Find where the given text appears and provide that cell's center as [X, Y] coordinate. 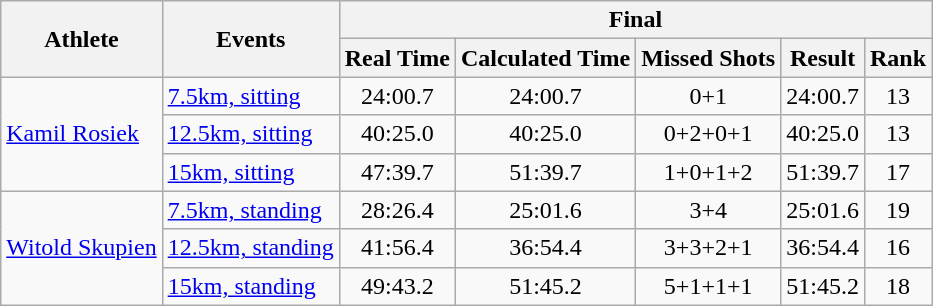
7.5km, sitting [250, 96]
3+4 [708, 210]
Rank [898, 58]
Missed Shots [708, 58]
7.5km, standing [250, 210]
49:43.2 [397, 286]
5+1+1+1 [708, 286]
18 [898, 286]
41:56.4 [397, 248]
19 [898, 210]
Calculated Time [545, 58]
17 [898, 172]
Witold Skupien [82, 248]
15km, standing [250, 286]
Final [635, 20]
15km, sitting [250, 172]
3+3+2+1 [708, 248]
12.5km, sitting [250, 134]
47:39.7 [397, 172]
16 [898, 248]
Events [250, 39]
28:26.4 [397, 210]
0+1 [708, 96]
12.5km, standing [250, 248]
Kamil Rosiek [82, 134]
Real Time [397, 58]
1+0+1+2 [708, 172]
0+2+0+1 [708, 134]
Result [823, 58]
Athlete [82, 39]
